Search for the cell housing the specified text and yield its (x, y) center coordinate. 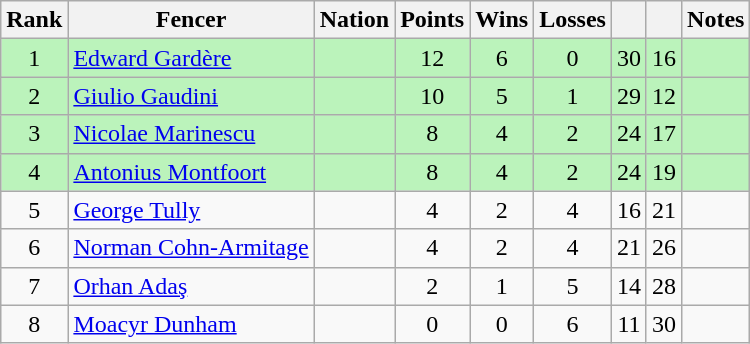
29 (628, 96)
Wins (502, 20)
28 (664, 286)
Points (432, 20)
Nicolae Marinescu (191, 134)
Giulio Gaudini (191, 96)
17 (664, 134)
14 (628, 286)
Nation (354, 20)
Antonius Montfoort (191, 172)
Norman Cohn-Armitage (191, 248)
7 (34, 286)
3 (34, 134)
George Tully (191, 210)
26 (664, 248)
10 (432, 96)
11 (628, 324)
19 (664, 172)
Moacyr Dunham (191, 324)
Fencer (191, 20)
Notes (716, 20)
Orhan Adaş (191, 286)
Edward Gardère (191, 58)
Rank (34, 20)
Losses (573, 20)
